Search for the cell housing the specified text and yield its (X, Y) center coordinate. 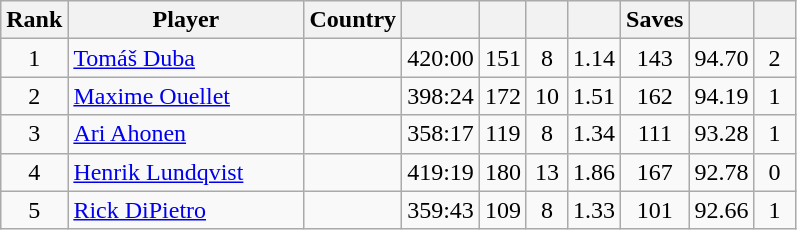
0 (774, 172)
Country (353, 20)
172 (502, 96)
3 (34, 134)
167 (655, 172)
Saves (655, 20)
1.34 (594, 134)
4 (34, 172)
358:17 (441, 134)
Rick DiPietro (186, 210)
Maxime Ouellet (186, 96)
143 (655, 58)
92.66 (722, 210)
92.78 (722, 172)
359:43 (441, 210)
1.86 (594, 172)
398:24 (441, 96)
94.19 (722, 96)
13 (546, 172)
111 (655, 134)
5 (34, 210)
1.33 (594, 210)
Rank (34, 20)
101 (655, 210)
10 (546, 96)
419:19 (441, 172)
109 (502, 210)
1.14 (594, 58)
93.28 (722, 134)
180 (502, 172)
Henrik Lundqvist (186, 172)
Player (186, 20)
420:00 (441, 58)
1.51 (594, 96)
94.70 (722, 58)
Ari Ahonen (186, 134)
162 (655, 96)
151 (502, 58)
119 (502, 134)
Tomáš Duba (186, 58)
